Detect which cell encompasses the target text, then output its [X, Y] center coordinate. 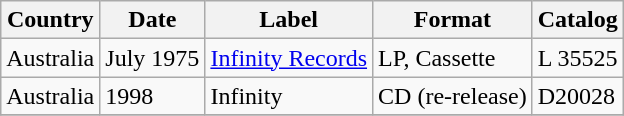
D20028 [578, 96]
July 1975 [152, 58]
Infinity Records [289, 58]
1998 [152, 96]
Label [289, 20]
Infinity [289, 96]
Format [453, 20]
LP, Cassette [453, 58]
Country [50, 20]
CD (re-release) [453, 96]
Catalog [578, 20]
Date [152, 20]
L 35525 [578, 58]
